Locate the cell with the specified text and output its (x, y) center coordinate. 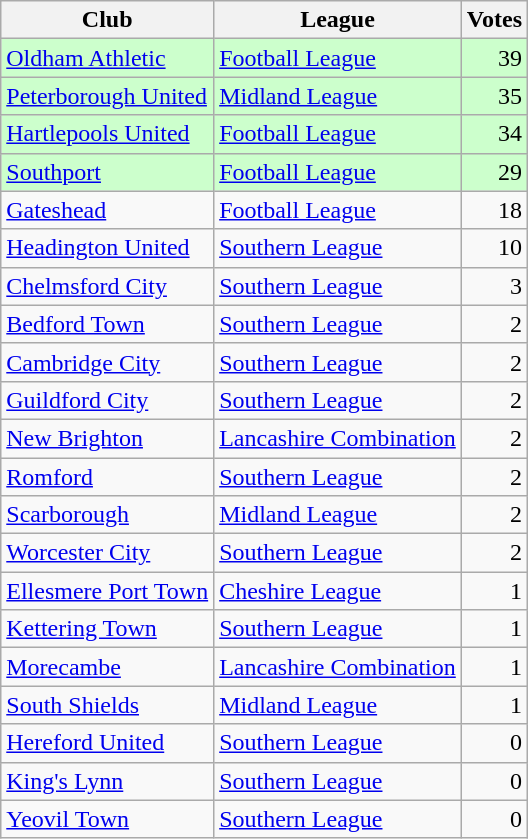
Chelmsford City (108, 286)
10 (494, 248)
3 (494, 286)
Votes (494, 20)
Kettering Town (108, 629)
League (338, 20)
34 (494, 134)
Southport (108, 172)
Headington United (108, 248)
Worcester City (108, 553)
Romford (108, 477)
Peterborough United (108, 96)
Morecambe (108, 667)
Oldham Athletic (108, 58)
Cheshire League (338, 591)
18 (494, 210)
Cambridge City (108, 362)
Club (108, 20)
South Shields (108, 705)
King's Lynn (108, 781)
Scarborough (108, 515)
Bedford Town (108, 324)
Hartlepools United (108, 134)
Gateshead (108, 210)
35 (494, 96)
Guildford City (108, 400)
Hereford United (108, 743)
29 (494, 172)
Ellesmere Port Town (108, 591)
New Brighton (108, 438)
39 (494, 58)
Yeovil Town (108, 819)
